From the cell containing the given text, extract its center point as [X, Y] coordinate. 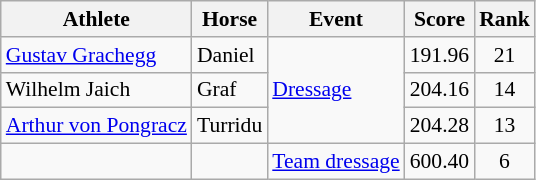
204.28 [440, 126]
Score [440, 19]
Graf [230, 90]
14 [504, 90]
Event [336, 19]
Dressage [336, 90]
Arthur von Pongracz [96, 126]
Wilhelm Jaich [96, 90]
Turridu [230, 126]
Team dressage [336, 162]
Athlete [96, 19]
Gustav Grachegg [96, 55]
Horse [230, 19]
6 [504, 162]
13 [504, 126]
Rank [504, 19]
600.40 [440, 162]
21 [504, 55]
Daniel [230, 55]
191.96 [440, 55]
204.16 [440, 90]
